Capture the cell that displays the provided text and extract its (x, y) central coordinate. 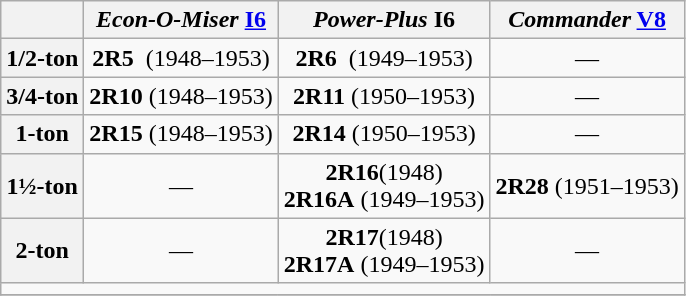
1½-ton (42, 186)
2R5 (1948–1953) (181, 58)
2R6 (1949–1953) (384, 58)
Econ-O-Miser I6 (181, 20)
1-ton (42, 134)
2R11 (1950–1953) (384, 96)
3/4-ton (42, 96)
2R28 (1951–1953) (587, 186)
1/2-ton (42, 58)
2R16(1948)2R16A (1949–1953) (384, 186)
2R14 (1950–1953) (384, 134)
Power-Plus I6 (384, 20)
Commander V8 (587, 20)
2R10 (1948–1953) (181, 96)
2-ton (42, 250)
2R17(1948)2R17A (1949–1953) (384, 250)
2R15 (1948–1953) (181, 134)
